Capture the cell that displays the provided text and extract its (X, Y) central coordinate. 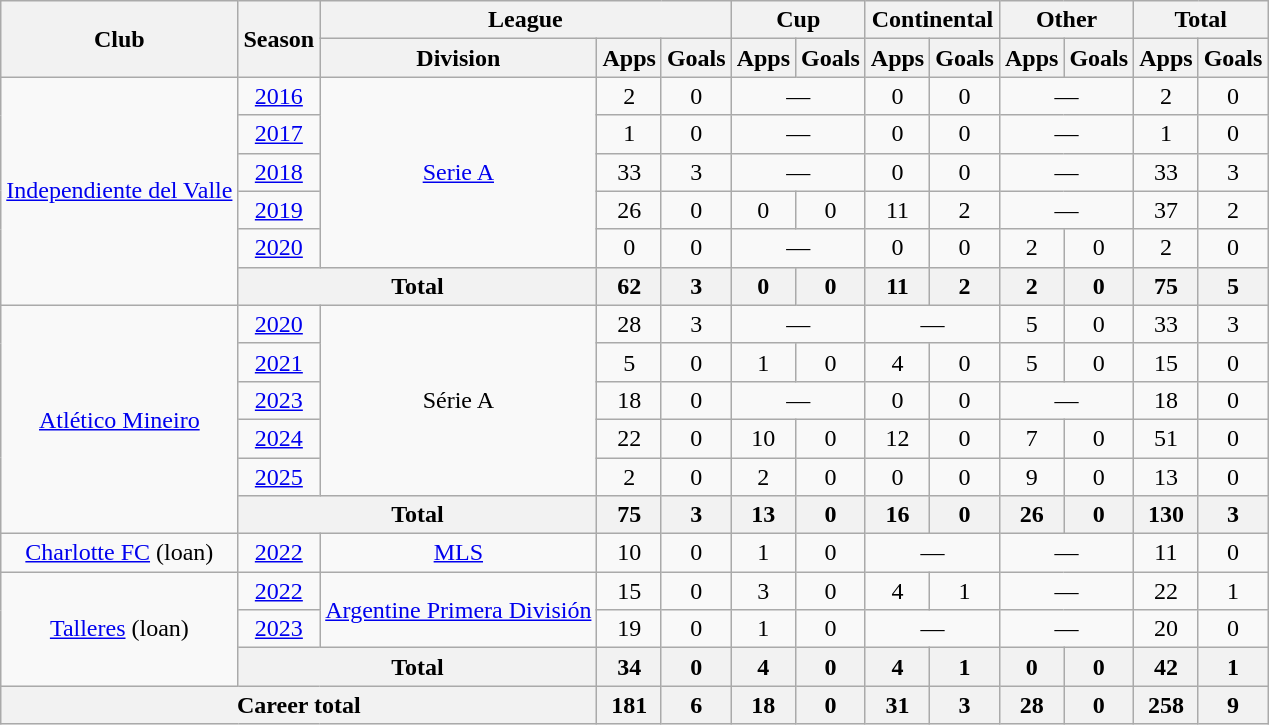
Série A (458, 400)
Charlotte FC (loan) (120, 553)
62 (629, 286)
51 (1166, 438)
6 (696, 705)
2017 (279, 134)
MLS (458, 553)
37 (1166, 210)
16 (897, 515)
31 (897, 705)
181 (629, 705)
2021 (279, 362)
Career total (299, 705)
Independiente del Valle (120, 191)
Atlético Mineiro (120, 419)
Serie A (458, 172)
League (526, 20)
258 (1166, 705)
2024 (279, 438)
130 (1166, 515)
Club (120, 39)
Talleres (loan) (120, 629)
Cup (798, 20)
7 (1031, 438)
Continental (932, 20)
Division (458, 58)
42 (1166, 667)
2019 (279, 210)
34 (629, 667)
2018 (279, 172)
Other (1066, 20)
19 (629, 629)
20 (1166, 629)
12 (897, 438)
Argentine Primera División (458, 610)
2025 (279, 477)
Season (279, 39)
2016 (279, 96)
